Provide the [x, y] coordinate of the cell's center where the given text is located.  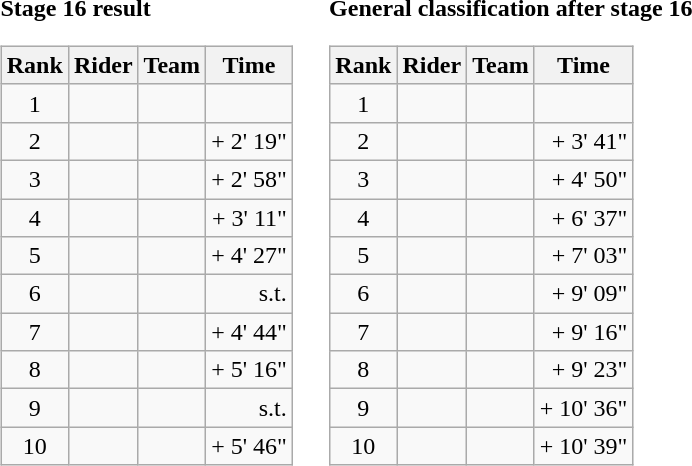
+ 9' 16" [584, 332]
+ 2' 58" [250, 179]
+ 3' 11" [250, 217]
+ 2' 19" [250, 141]
+ 4' 27" [250, 256]
+ 9' 09" [584, 294]
+ 4' 50" [584, 179]
+ 4' 44" [250, 332]
+ 7' 03" [584, 256]
+ 9' 23" [584, 370]
+ 10' 36" [584, 408]
+ 5' 46" [250, 446]
+ 10' 39" [584, 446]
+ 3' 41" [584, 141]
+ 6' 37" [584, 217]
+ 5' 16" [250, 370]
